From the cell containing the given text, extract its center point as (x, y) coordinate. 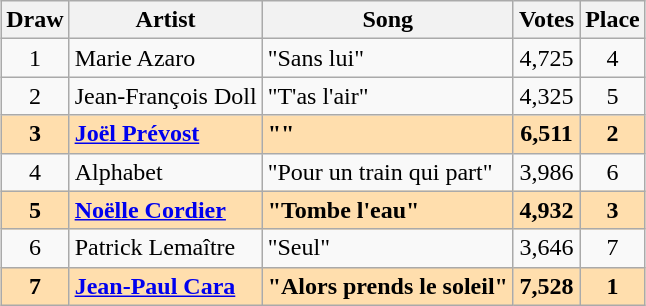
"Alors prends le soleil" (388, 286)
Draw (35, 20)
Patrick Lemaître (166, 248)
"T'as l'air" (388, 96)
4,325 (546, 96)
"Tombe l'eau" (388, 210)
"Sans lui" (388, 58)
Noëlle Cordier (166, 210)
Joël Prévost (166, 134)
3,646 (546, 248)
"" (388, 134)
3,986 (546, 172)
4,932 (546, 210)
Song (388, 20)
"Seul" (388, 248)
4,725 (546, 58)
Jean-Paul Cara (166, 286)
7,528 (546, 286)
Alphabet (166, 172)
"Pour un train qui part" (388, 172)
Marie Azaro (166, 58)
6,511 (546, 134)
Artist (166, 20)
Place (613, 20)
Jean-François Doll (166, 96)
Votes (546, 20)
